Detect which cell encompasses the target text, then output its (x, y) center coordinate. 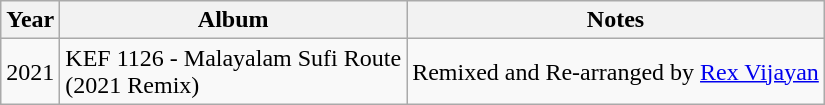
Album (234, 20)
2021 (30, 72)
Year (30, 20)
Remixed and Re-arranged by Rex Vijayan (616, 72)
Notes (616, 20)
KEF 1126 - Malayalam Sufi Route(2021 Remix) (234, 72)
